Locate the cell with the specified text and output its [x, y] center coordinate. 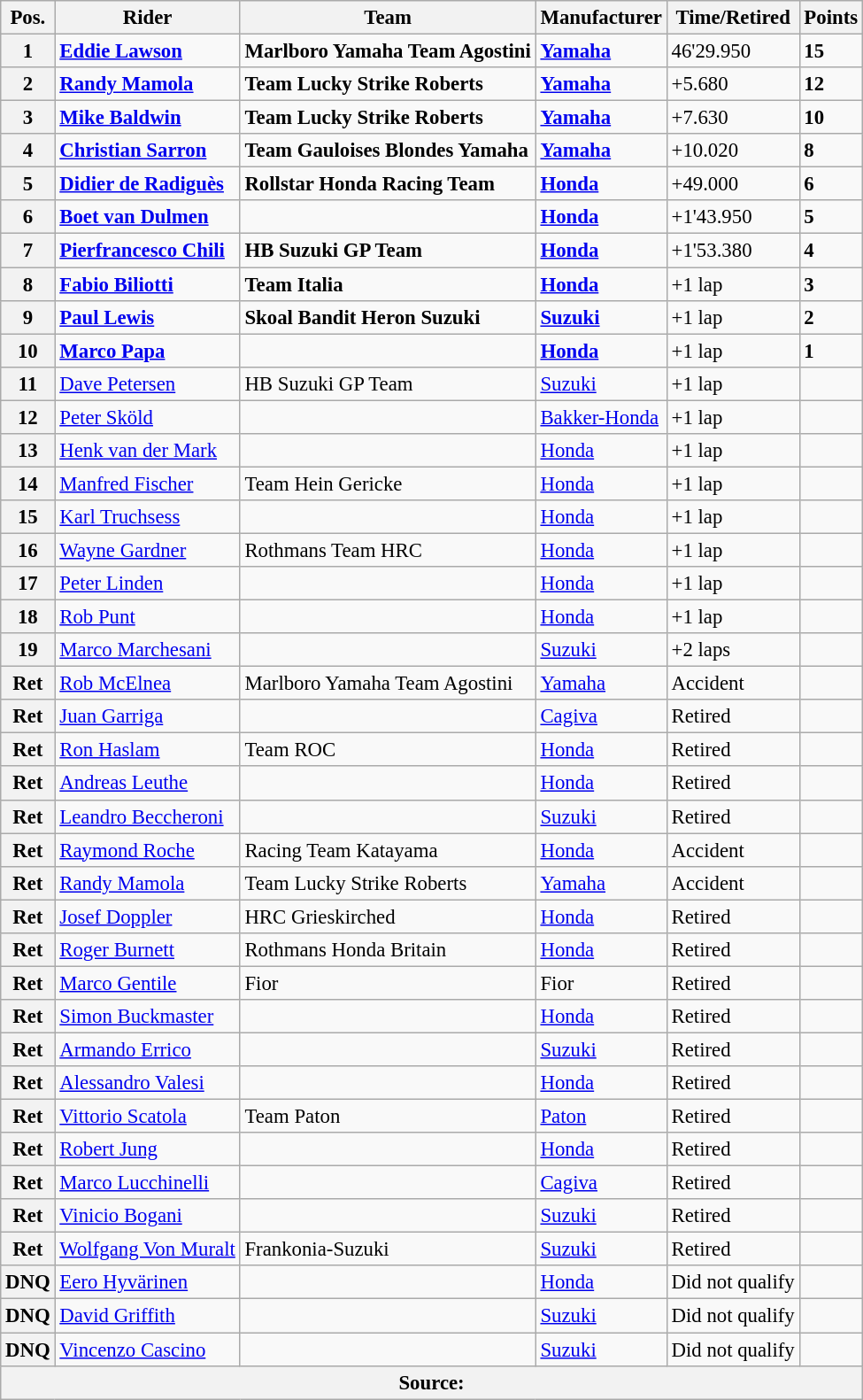
Rothmans Team HRC [388, 550]
Frankonia-Suzuki [388, 1249]
Team ROC [388, 750]
Wayne Gardner [147, 550]
Raymond Roche [147, 850]
18 [28, 617]
Armando Errico [147, 1049]
Vincenzo Cascino [147, 1350]
+7.630 [733, 118]
Eero Hyvärinen [147, 1283]
Ron Haslam [147, 750]
13 [28, 451]
Roger Burnett [147, 950]
Vinicio Bogani [147, 1216]
+2 laps [733, 650]
Christian Sarron [147, 151]
Alessandro Valesi [147, 1083]
Pierfrancesco Chili [147, 251]
19 [28, 650]
Racing Team Katayama [388, 850]
Marco Marchesani [147, 650]
Marco Papa [147, 351]
Josef Doppler [147, 917]
HRC Grieskirched [388, 917]
17 [28, 584]
7 [28, 251]
+1'53.380 [733, 251]
46'29.950 [733, 51]
Team Hein Gericke [388, 483]
Time/Retired [733, 18]
Dave Petersen [147, 383]
Fabio Biliotti [147, 284]
+10.020 [733, 151]
Bakker-Honda [601, 417]
+49.000 [733, 184]
Rider [147, 18]
Team Paton [388, 1117]
Juan Garriga [147, 716]
Points [830, 18]
Didier de Radiguès [147, 184]
Rollstar Honda Racing Team [388, 184]
Manufacturer [601, 18]
Robert Jung [147, 1149]
Wolfgang Von Muralt [147, 1249]
Source: [432, 1382]
Marco Gentile [147, 983]
+1'43.950 [733, 217]
Team [388, 18]
Andreas Leuthe [147, 784]
Eddie Lawson [147, 51]
Mike Baldwin [147, 118]
9 [28, 317]
Simon Buckmaster [147, 1017]
Skoal Bandit Heron Suzuki [388, 317]
Vittorio Scatola [147, 1117]
Paul Lewis [147, 317]
Henk van der Mark [147, 451]
Leandro Beccheroni [147, 816]
Rob McElnea [147, 684]
David Griffith [147, 1316]
Peter Linden [147, 584]
Team Italia [388, 284]
+5.680 [733, 84]
Paton [601, 1117]
Karl Truchsess [147, 517]
Manfred Fischer [147, 483]
14 [28, 483]
Rob Punt [147, 617]
11 [28, 383]
Rothmans Honda Britain [388, 950]
Pos. [28, 18]
Marco Lucchinelli [147, 1183]
16 [28, 550]
Boet van Dulmen [147, 217]
Peter Sköld [147, 417]
Team Gauloises Blondes Yamaha [388, 151]
